Output the [X, Y] coordinate of the center of the cell containing the given text.  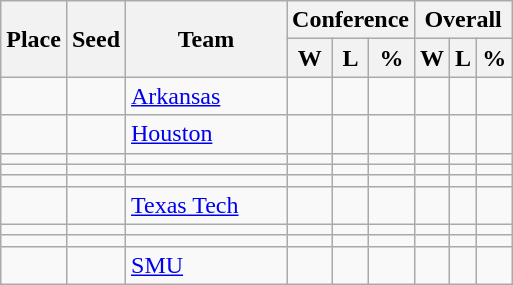
Place [34, 39]
Arkansas [206, 96]
Houston [206, 134]
Team [206, 39]
Seed [96, 39]
Texas Tech [206, 205]
Conference [351, 20]
Overall [462, 20]
SMU [206, 265]
